Find where the given text appears and provide that cell's center as (X, Y) coordinate. 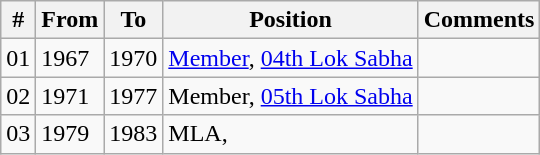
# (18, 20)
Comments (479, 20)
01 (18, 58)
1979 (70, 134)
1967 (70, 58)
1977 (134, 96)
MLA, (290, 134)
To (134, 20)
1983 (134, 134)
Member, 04th Lok Sabha (290, 58)
1971 (70, 96)
02 (18, 96)
From (70, 20)
1970 (134, 58)
Position (290, 20)
Member, 05th Lok Sabha (290, 96)
03 (18, 134)
